Extract the [X, Y] coordinate from the center of the cell holding the provided text.  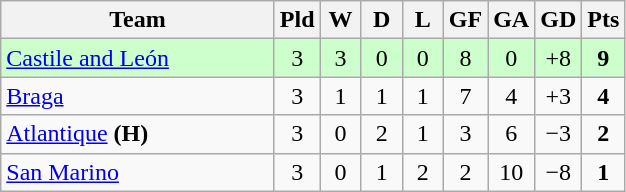
Braga [138, 96]
+8 [558, 58]
10 [512, 172]
7 [465, 96]
GD [558, 20]
Team [138, 20]
Pld [297, 20]
L [422, 20]
8 [465, 58]
9 [604, 58]
GF [465, 20]
−3 [558, 134]
Atlantique (H) [138, 134]
San Marino [138, 172]
GA [512, 20]
−8 [558, 172]
D [382, 20]
Castile and León [138, 58]
W [340, 20]
+3 [558, 96]
6 [512, 134]
Pts [604, 20]
